Capture the cell that displays the provided text and extract its [X, Y] central coordinate. 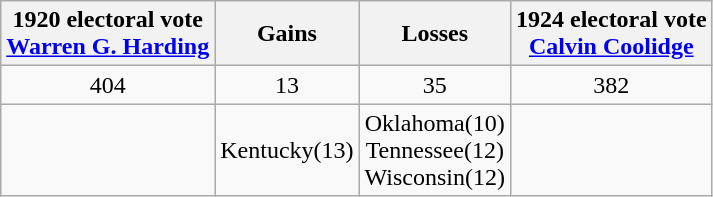
Gains [287, 34]
13 [287, 85]
404 [108, 85]
1924 electoral voteCalvin Coolidge [611, 34]
Losses [434, 34]
Kentucky(13) [287, 150]
382 [611, 85]
Oklahoma(10)Tennessee(12)Wisconsin(12) [434, 150]
35 [434, 85]
1920 electoral voteWarren G. Harding [108, 34]
